Pinpoint the cell where the given text exists, returning its [X, Y] midpoint coordinate. 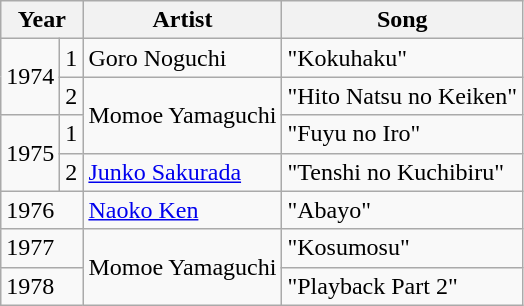
"Kokuhaku" [402, 58]
"Tenshi no Kuchibiru" [402, 172]
Junko Sakurada [182, 172]
Song [402, 20]
1975 [30, 153]
"Hito Natsu no Keiken" [402, 96]
"Kosumosu" [402, 248]
1976 [42, 210]
1974 [30, 77]
Goro Noguchi [182, 58]
1978 [42, 286]
"Abayo" [402, 210]
Year [42, 20]
Artist [182, 20]
1977 [42, 248]
"Playback Part 2" [402, 286]
"Fuyu no Iro" [402, 134]
Naoko Ken [182, 210]
